Pinpoint the cell where the given text exists, returning its (x, y) midpoint coordinate. 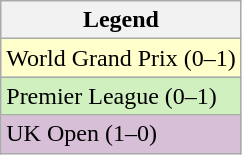
World Grand Prix (0–1) (121, 58)
Legend (121, 20)
UK Open (1–0) (121, 134)
Premier League (0–1) (121, 96)
